Return the [x, y] coordinate for the center point of the cell that contains the specified text.  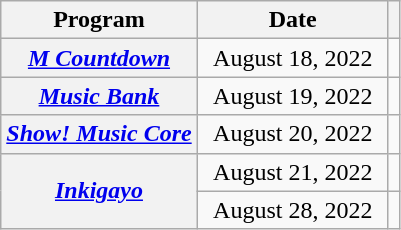
Show! Music Core [99, 134]
Music Bank [99, 96]
August 20, 2022 [292, 134]
Inkigayo [99, 191]
Program [99, 20]
August 28, 2022 [292, 210]
Date [292, 20]
August 19, 2022 [292, 96]
August 18, 2022 [292, 58]
August 21, 2022 [292, 172]
M Countdown [99, 58]
